Extract the (X, Y) coordinate from the center of the cell holding the provided text.  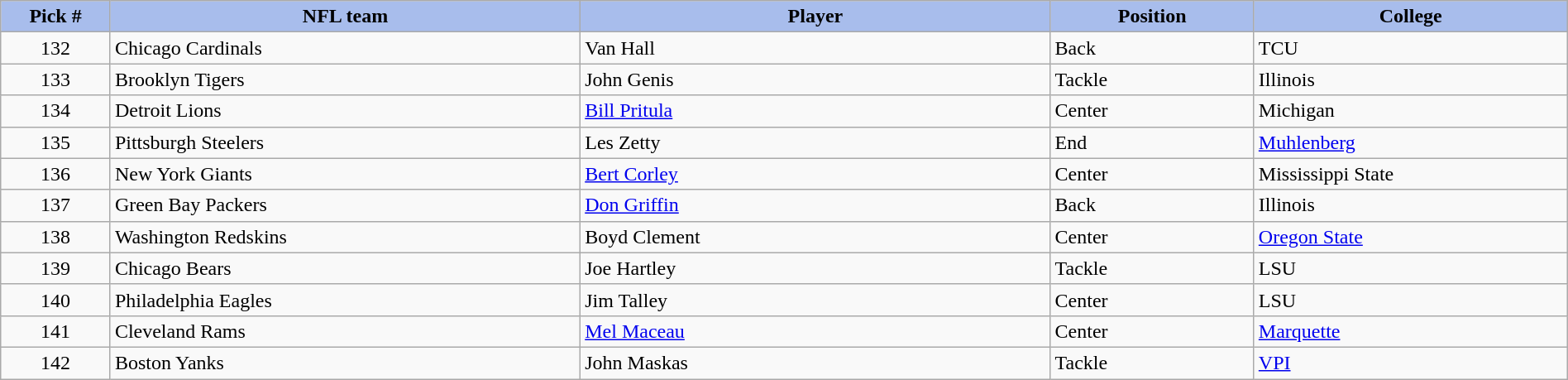
Oregon State (1411, 237)
Joe Hartley (815, 268)
Philadelphia Eagles (345, 300)
John Genis (815, 79)
Muhlenberg (1411, 142)
College (1411, 17)
End (1152, 142)
Van Hall (815, 48)
Green Bay Packers (345, 205)
Michigan (1411, 111)
134 (56, 111)
TCU (1411, 48)
136 (56, 174)
140 (56, 300)
Position (1152, 17)
Bill Pritula (815, 111)
Chicago Bears (345, 268)
Detroit Lions (345, 111)
NFL team (345, 17)
John Maskas (815, 363)
Don Griffin (815, 205)
139 (56, 268)
137 (56, 205)
Cleveland Rams (345, 331)
Jim Talley (815, 300)
Boston Yanks (345, 363)
VPI (1411, 363)
Washington Redskins (345, 237)
142 (56, 363)
138 (56, 237)
133 (56, 79)
Mel Maceau (815, 331)
New York Giants (345, 174)
Pick # (56, 17)
Brooklyn Tigers (345, 79)
Marquette (1411, 331)
Mississippi State (1411, 174)
Player (815, 17)
Pittsburgh Steelers (345, 142)
141 (56, 331)
Chicago Cardinals (345, 48)
Boyd Clement (815, 237)
Les Zetty (815, 142)
135 (56, 142)
Bert Corley (815, 174)
132 (56, 48)
